From the cell containing the given text, extract its center point as [X, Y] coordinate. 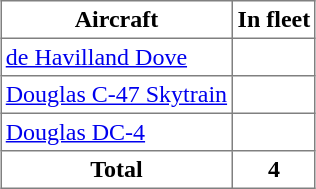
Total [116, 170]
4 [274, 170]
Douglas C-47 Skytrain [116, 95]
Aircraft [116, 20]
Douglas DC-4 [116, 132]
de Havilland Dove [116, 57]
In fleet [274, 20]
